Detect which cell encompasses the target text, then output its [X, Y] center coordinate. 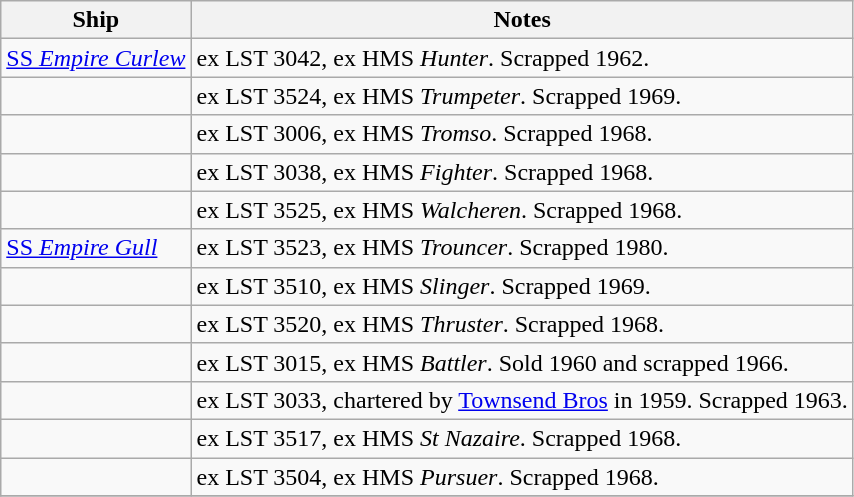
ex LST 3015, ex HMS Battler. Sold 1960 and scrapped 1966. [522, 362]
SS Empire Gull [96, 248]
ex LST 3033, chartered by Townsend Bros in 1959. Scrapped 1963. [522, 400]
ex LST 3510, ex HMS Slinger. Scrapped 1969. [522, 286]
ex LST 3520, ex HMS Thruster. Scrapped 1968. [522, 324]
ex LST 3038, ex HMS Fighter. Scrapped 1968. [522, 172]
ex LST 3517, ex HMS St Nazaire. Scrapped 1968. [522, 438]
ex LST 3504, ex HMS Pursuer. Scrapped 1968. [522, 477]
Notes [522, 20]
ex LST 3042, ex HMS Hunter. Scrapped 1962. [522, 58]
ex LST 3523, ex HMS Trouncer. Scrapped 1980. [522, 248]
SS Empire Curlew [96, 58]
ex LST 3006, ex HMS Tromso. Scrapped 1968. [522, 134]
Ship [96, 20]
ex LST 3524, ex HMS Trumpeter. Scrapped 1969. [522, 96]
ex LST 3525, ex HMS Walcheren. Scrapped 1968. [522, 210]
